Return (X, Y) of the center of cell containing provided text 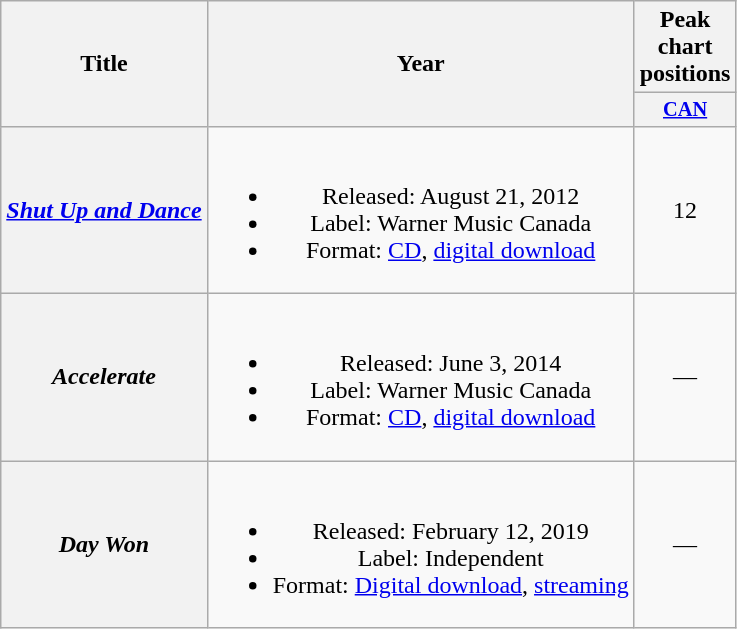
Released: June 3, 2014Label: Warner Music CanadaFormat: CD, digital download (420, 378)
Shut Up and Dance (104, 210)
Accelerate (104, 378)
Released: February 12, 2019Label: IndependentFormat: Digital download, streaming (420, 544)
Peak chart positions (685, 47)
CAN (685, 110)
Year (420, 64)
12 (685, 210)
Day Won (104, 544)
Released: August 21, 2012Label: Warner Music CanadaFormat: CD, digital download (420, 210)
Title (104, 64)
